Extract the [x, y] coordinate from the center of the cell holding the provided text.  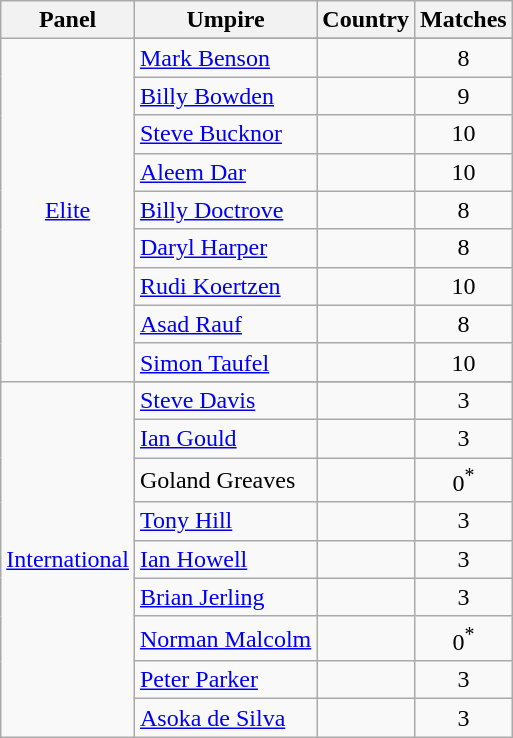
Norman Malcolm [225, 638]
Billy Doctrove [225, 210]
Umpire [225, 20]
Brian Jerling [225, 597]
Matches [464, 20]
Country [366, 20]
Peter Parker [225, 680]
International [68, 559]
Tony Hill [225, 521]
Ian Gould [225, 438]
Asoka de Silva [225, 718]
Billy Bowden [225, 96]
Mark Benson [225, 58]
Goland Greaves [225, 480]
Ian Howell [225, 559]
Asad Rauf [225, 324]
Rudi Koertzen [225, 286]
9 [464, 96]
Elite [68, 210]
Daryl Harper [225, 248]
Panel [68, 20]
Steve Bucknor [225, 134]
Steve Davis [225, 400]
Aleem Dar [225, 172]
Simon Taufel [225, 362]
